Scan for the cell matching the given text and deliver its [x, y] coordinate at center. 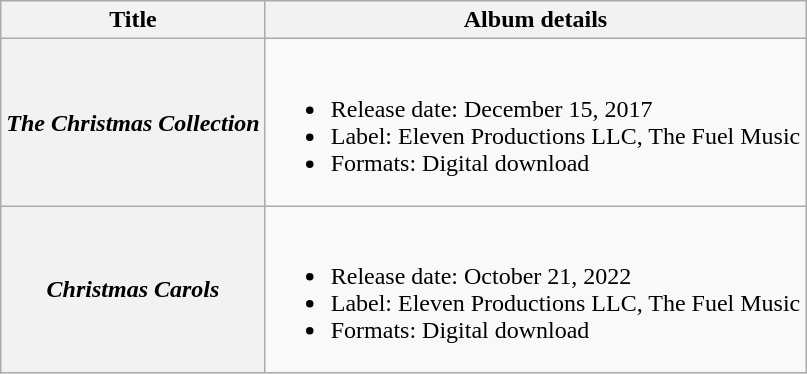
Release date: December 15, 2017Label: Eleven Productions LLC, The Fuel MusicFormats: Digital download [536, 122]
Christmas Carols [133, 290]
Album details [536, 20]
Title [133, 20]
Release date: October 21, 2022Label: Eleven Productions LLC, The Fuel MusicFormats: Digital download [536, 290]
The Christmas Collection [133, 122]
